From the cell containing the given text, extract its center point as [x, y] coordinate. 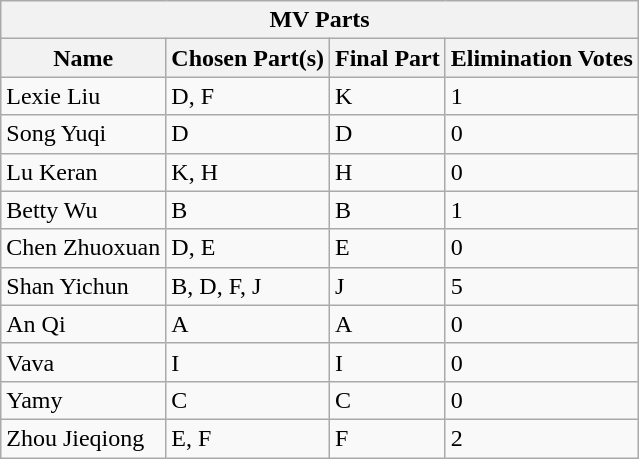
Yamy [84, 400]
E, F [248, 438]
Vava [84, 362]
Zhou Jieqiong [84, 438]
MV Parts [320, 20]
Name [84, 58]
An Qi [84, 324]
E [388, 248]
D, F [248, 96]
2 [542, 438]
Final Part [388, 58]
Elimination Votes [542, 58]
J [388, 286]
B, D, F, J [248, 286]
F [388, 438]
Lu Keran [84, 172]
Chosen Part(s) [248, 58]
D, E [248, 248]
Song Yuqi [84, 134]
5 [542, 286]
Shan Yichun [84, 286]
K [388, 96]
H [388, 172]
Betty Wu [84, 210]
Lexie Liu [84, 96]
Chen Zhuoxuan [84, 248]
K, H [248, 172]
